Locate the cell with the specified text and output its (X, Y) center coordinate. 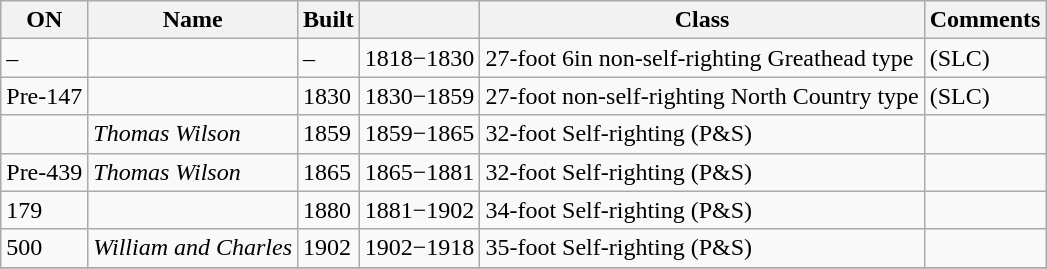
1881−1902 (420, 210)
179 (44, 210)
1902 (329, 248)
William and Charles (193, 248)
1902−1918 (420, 248)
1830 (329, 96)
500 (44, 248)
Name (193, 20)
27-foot non-self-righting North Country type (702, 96)
ON (44, 20)
Pre-439 (44, 172)
1865−1881 (420, 172)
Built (329, 20)
35-foot Self-righting (P&S) (702, 248)
34-foot Self-righting (P&S) (702, 210)
1859 (329, 134)
27-foot 6in non-self-righting Greathead type (702, 58)
Class (702, 20)
Pre-147 (44, 96)
1830−1859 (420, 96)
1865 (329, 172)
Comments (985, 20)
1859−1865 (420, 134)
1818−1830 (420, 58)
1880 (329, 210)
